Scan for the cell matching the given text and deliver its (X, Y) coordinate at center. 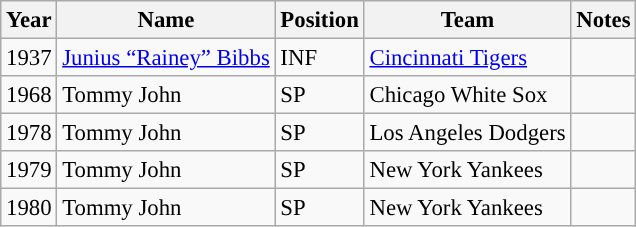
Position (320, 20)
Cincinnati Tigers (468, 58)
Notes (604, 20)
Junius “Rainey” Bibbs (166, 58)
Name (166, 20)
1980 (29, 208)
Los Angeles Dodgers (468, 133)
1978 (29, 133)
Chicago White Sox (468, 95)
1968 (29, 95)
Team (468, 20)
Year (29, 20)
1979 (29, 170)
1937 (29, 58)
INF (320, 58)
